Provide the [x, y] coordinate of the cell's center where the given text is located.  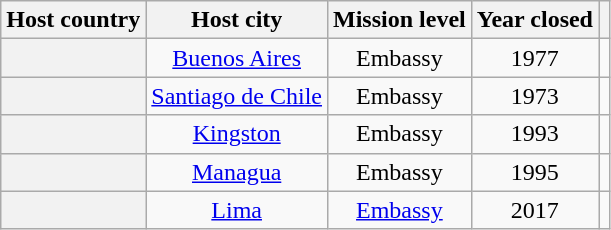
Managua [237, 172]
1995 [534, 172]
Kingston [237, 134]
Host country [74, 20]
Buenos Aires [237, 58]
Host city [237, 20]
2017 [534, 210]
Year closed [534, 20]
Lima [237, 210]
1993 [534, 134]
1973 [534, 96]
Santiago de Chile [237, 96]
1977 [534, 58]
Mission level [400, 20]
